Return the [x, y] coordinate for the center point of the cell that contains the specified text.  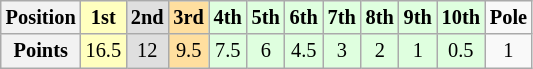
2 [380, 51]
9th [418, 17]
Pole [508, 17]
8th [380, 17]
3 [342, 51]
16.5 [104, 51]
6th [304, 17]
12 [148, 51]
9.5 [189, 51]
4th [228, 17]
2nd [148, 17]
5th [266, 17]
Points [41, 51]
0.5 [461, 51]
4.5 [304, 51]
10th [461, 17]
7.5 [228, 51]
6 [266, 51]
7th [342, 17]
3rd [189, 17]
Position [41, 17]
1st [104, 17]
